Search for the cell housing the specified text and yield its (X, Y) center coordinate. 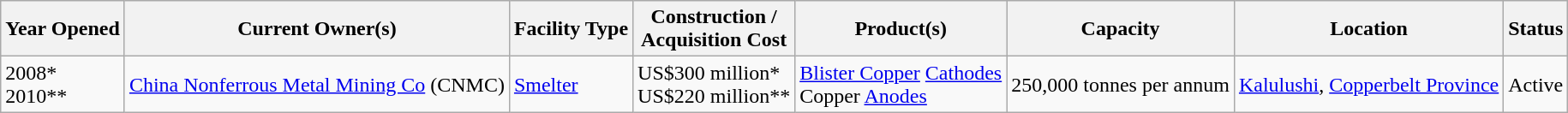
China Nonferrous Metal Mining Co (CNMC) (317, 84)
Capacity (1121, 29)
Year Opened (63, 29)
Facility Type (571, 29)
US$300 million*US$220 million** (715, 84)
Location (1368, 29)
Active (1535, 84)
2008*2010** (63, 84)
Kalulushi, Copperbelt Province (1368, 84)
Construction /Acquisition Cost (715, 29)
Current Owner(s) (317, 29)
Blister Copper CathodesCopper Anodes (901, 84)
Product(s) (901, 29)
Smelter (571, 84)
Status (1535, 29)
250,000 tonnes per annum (1121, 84)
